Extract the [x, y] coordinate from the center of the cell holding the provided text.  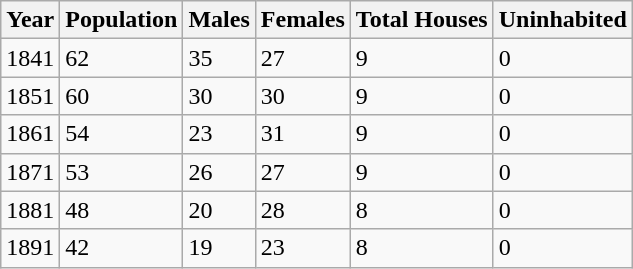
1851 [30, 96]
19 [219, 248]
1861 [30, 134]
Total Houses [422, 20]
28 [302, 210]
Uninhabited [562, 20]
1891 [30, 248]
26 [219, 172]
42 [122, 248]
1841 [30, 58]
1871 [30, 172]
20 [219, 210]
54 [122, 134]
35 [219, 58]
1881 [30, 210]
31 [302, 134]
53 [122, 172]
Population [122, 20]
Year [30, 20]
48 [122, 210]
Males [219, 20]
Females [302, 20]
62 [122, 58]
60 [122, 96]
